Search for the cell housing the specified text and yield its (x, y) center coordinate. 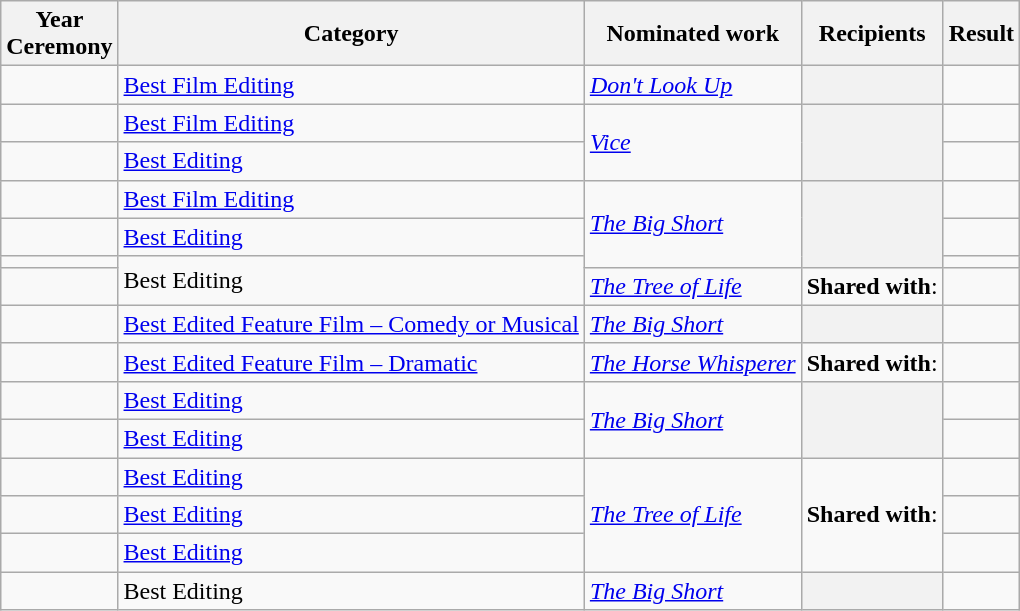
Don't Look Up (692, 85)
Best Edited Feature Film – Dramatic (351, 362)
Nominated work (692, 34)
Vice (692, 142)
YearCeremony (60, 34)
Recipients (872, 34)
Best Edited Feature Film – Comedy or Musical (351, 324)
Category (351, 34)
The Horse Whisperer (692, 362)
Result (981, 34)
